Return [x, y] of the center of cell containing provided text 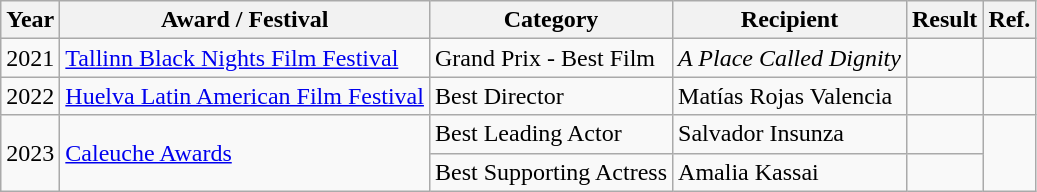
Best Supporting Actress [550, 172]
Tallinn Black Nights Film Festival [245, 58]
Amalia Kassai [790, 172]
Ref. [1010, 20]
Recipient [790, 20]
Huelva Latin American Film Festival [245, 96]
Best Director [550, 96]
2022 [30, 96]
Result [944, 20]
2023 [30, 153]
Year [30, 20]
Matías Rojas Valencia [790, 96]
Best Leading Actor [550, 134]
Caleuche Awards [245, 153]
2021 [30, 58]
Category [550, 20]
Salvador Insunza [790, 134]
Grand Prix - Best Film [550, 58]
A Place Called Dignity [790, 58]
Award / Festival [245, 20]
